From the cell containing the given text, extract its center point as [X, Y] coordinate. 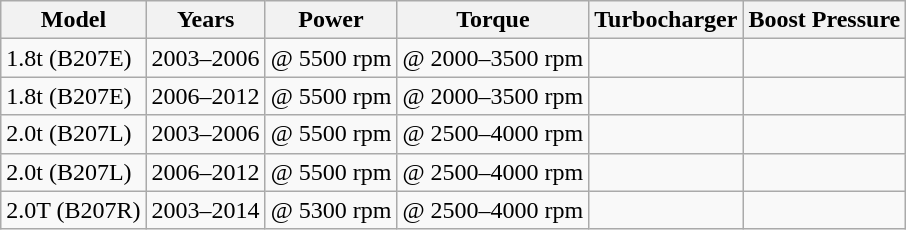
2.0T (B207R) [74, 210]
@ 5300 rpm [331, 210]
Turbocharger [666, 20]
Years [206, 20]
Boost Pressure [824, 20]
2003–2014 [206, 210]
Model [74, 20]
Torque [493, 20]
Power [331, 20]
